Capture the cell that displays the provided text and extract its (X, Y) central coordinate. 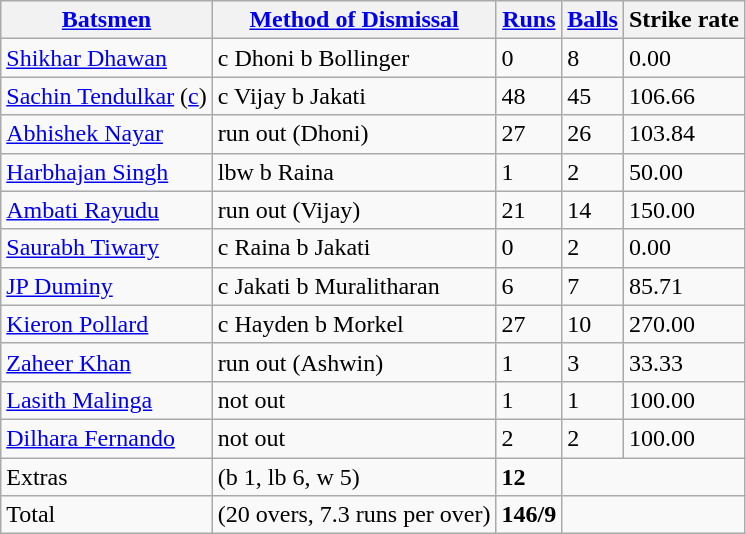
run out (Ashwin) (354, 362)
Extras (107, 477)
48 (529, 96)
103.84 (684, 134)
Batsmen (107, 20)
run out (Vijay) (354, 210)
c Hayden b Morkel (354, 324)
21 (529, 210)
12 (529, 477)
14 (593, 210)
Total (107, 515)
c Dhoni b Bollinger (354, 58)
c Raina b Jakati (354, 248)
33.33 (684, 362)
Harbhajan Singh (107, 172)
(b 1, lb 6, w 5) (354, 477)
270.00 (684, 324)
Sachin Tendulkar (c) (107, 96)
8 (593, 58)
lbw b Raina (354, 172)
Abhishek Nayar (107, 134)
3 (593, 362)
JP Duminy (107, 286)
Zaheer Khan (107, 362)
Kieron Pollard (107, 324)
106.66 (684, 96)
150.00 (684, 210)
45 (593, 96)
7 (593, 286)
Saurabh Tiwary (107, 248)
50.00 (684, 172)
Lasith Malinga (107, 400)
26 (593, 134)
Dilhara Fernando (107, 438)
85.71 (684, 286)
run out (Dhoni) (354, 134)
146/9 (529, 515)
c Jakati b Muralitharan (354, 286)
Ambati Rayudu (107, 210)
(20 overs, 7.3 runs per over) (354, 515)
Balls (593, 20)
Strike rate (684, 20)
6 (529, 286)
Runs (529, 20)
c Vijay b Jakati (354, 96)
Method of Dismissal (354, 20)
10 (593, 324)
Shikhar Dhawan (107, 58)
